Output the (X, Y) coordinate of the center of the cell containing the given text.  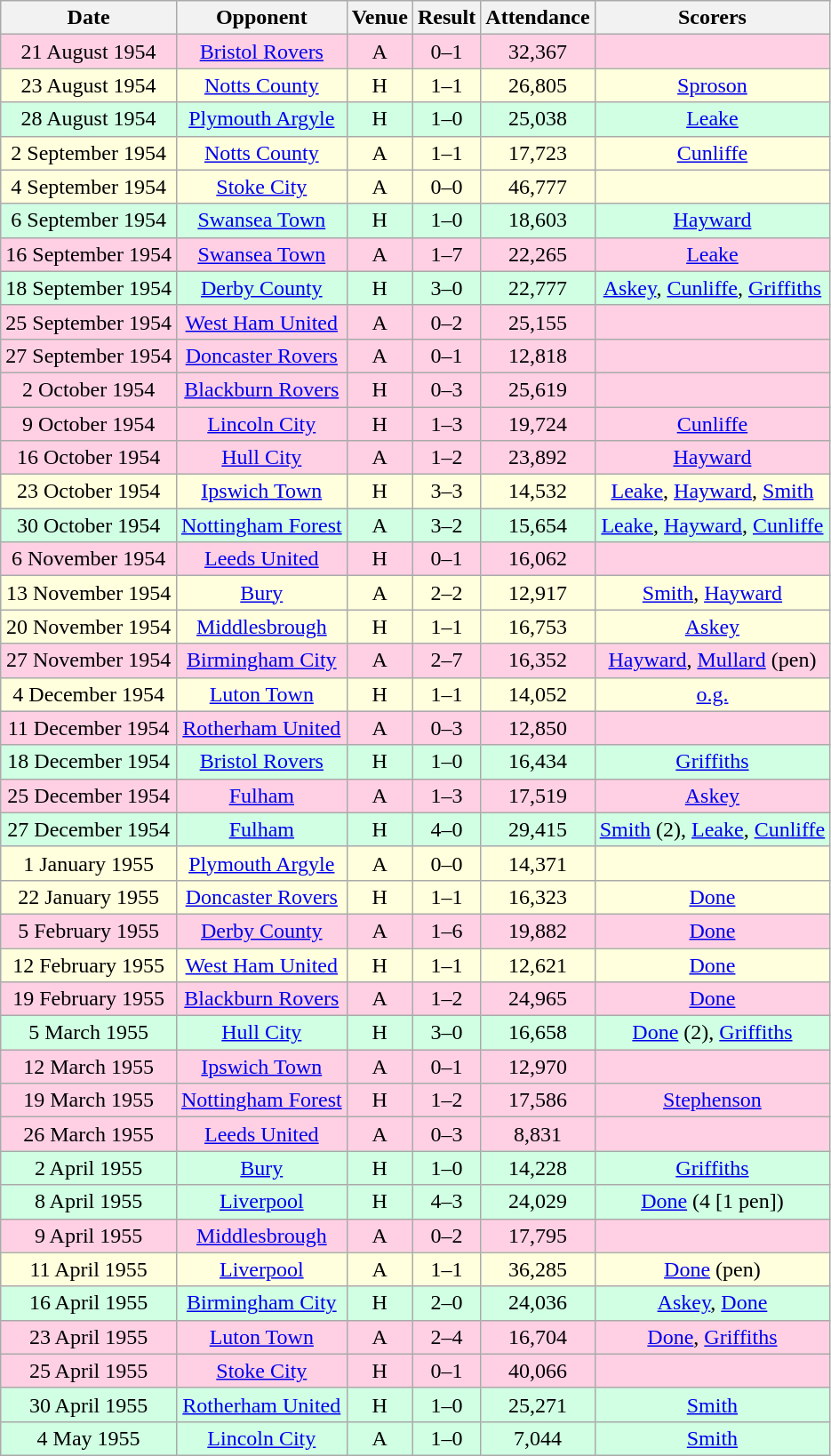
Smith, Hayward (713, 593)
12,917 (538, 593)
25,038 (538, 119)
8 April 1955 (89, 1202)
12,621 (538, 964)
32,367 (538, 52)
Date (89, 18)
36,285 (538, 1269)
Stephenson (713, 1100)
26 March 1955 (89, 1134)
16,658 (538, 1033)
12 March 1955 (89, 1067)
22 January 1955 (89, 897)
Done, Griffiths (713, 1337)
6 September 1954 (89, 220)
18 September 1954 (89, 288)
Done (pen) (713, 1269)
12,850 (538, 728)
19,724 (538, 424)
Smith (2), Leake, Cunliffe (713, 829)
19,882 (538, 931)
22,777 (538, 288)
15,654 (538, 525)
27 November 1954 (89, 660)
Askey, Cunliffe, Griffiths (713, 288)
14,532 (538, 492)
3–3 (446, 492)
16,434 (538, 762)
Scorers (713, 18)
25,155 (538, 322)
7,044 (538, 1438)
16 April 1955 (89, 1303)
4–0 (446, 829)
1 January 1955 (89, 863)
22,265 (538, 254)
27 September 1954 (89, 356)
21 August 1954 (89, 52)
Hayward, Mullard (pen) (713, 660)
1–7 (446, 254)
Sproson (713, 85)
23 October 1954 (89, 492)
Done (4 [1 pen]) (713, 1202)
Leake, Hayward, Cunliffe (713, 525)
16,704 (538, 1337)
11 April 1955 (89, 1269)
23 April 1955 (89, 1337)
27 December 1954 (89, 829)
12,818 (538, 356)
2–4 (446, 1337)
4 December 1954 (89, 694)
17,586 (538, 1100)
29,415 (538, 829)
2–2 (446, 593)
23 August 1954 (89, 85)
40,066 (538, 1371)
14,228 (538, 1168)
26,805 (538, 85)
17,795 (538, 1236)
Askey, Done (713, 1303)
o.g. (713, 694)
8,831 (538, 1134)
30 October 1954 (89, 525)
Result (446, 18)
25 April 1955 (89, 1371)
Leake, Hayward, Smith (713, 492)
25 September 1954 (89, 322)
5 February 1955 (89, 931)
4–3 (446, 1202)
16,352 (538, 660)
2–0 (446, 1303)
25 December 1954 (89, 796)
Opponent (261, 18)
16 September 1954 (89, 254)
25,619 (538, 389)
18,603 (538, 220)
Attendance (538, 18)
Venue (380, 18)
4 May 1955 (89, 1438)
16 October 1954 (89, 458)
9 October 1954 (89, 424)
20 November 1954 (89, 627)
19 February 1955 (89, 999)
14,371 (538, 863)
17,723 (538, 153)
28 August 1954 (89, 119)
17,519 (538, 796)
Done (2), Griffiths (713, 1033)
12 February 1955 (89, 964)
18 December 1954 (89, 762)
19 March 1955 (89, 1100)
1–6 (446, 931)
2 April 1955 (89, 1168)
46,777 (538, 187)
13 November 1954 (89, 593)
5 March 1955 (89, 1033)
4 September 1954 (89, 187)
14,052 (538, 694)
6 November 1954 (89, 559)
2 September 1954 (89, 153)
16,062 (538, 559)
16,753 (538, 627)
2–7 (446, 660)
16,323 (538, 897)
11 December 1954 (89, 728)
2 October 1954 (89, 389)
24,965 (538, 999)
3–2 (446, 525)
9 April 1955 (89, 1236)
25,271 (538, 1404)
24,029 (538, 1202)
30 April 1955 (89, 1404)
24,036 (538, 1303)
23,892 (538, 458)
12,970 (538, 1067)
